Return the [x, y] coordinate for the center point of the cell that contains the specified text.  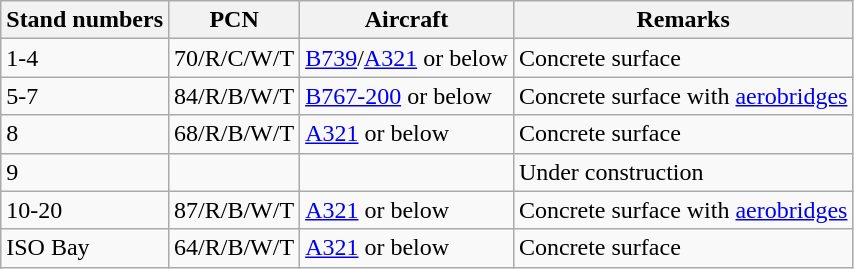
70/R/C/W/T [234, 58]
84/R/B/W/T [234, 96]
1-4 [85, 58]
Stand numbers [85, 20]
B739/A321 or below [407, 58]
PCN [234, 20]
5-7 [85, 96]
Remarks [683, 20]
B767-200 or below [407, 96]
Aircraft [407, 20]
64/R/B/W/T [234, 248]
9 [85, 172]
87/R/B/W/T [234, 210]
68/R/B/W/T [234, 134]
10-20 [85, 210]
ISO Bay [85, 248]
Under construction [683, 172]
8 [85, 134]
